Locate the cell with the specified text and output its (x, y) center coordinate. 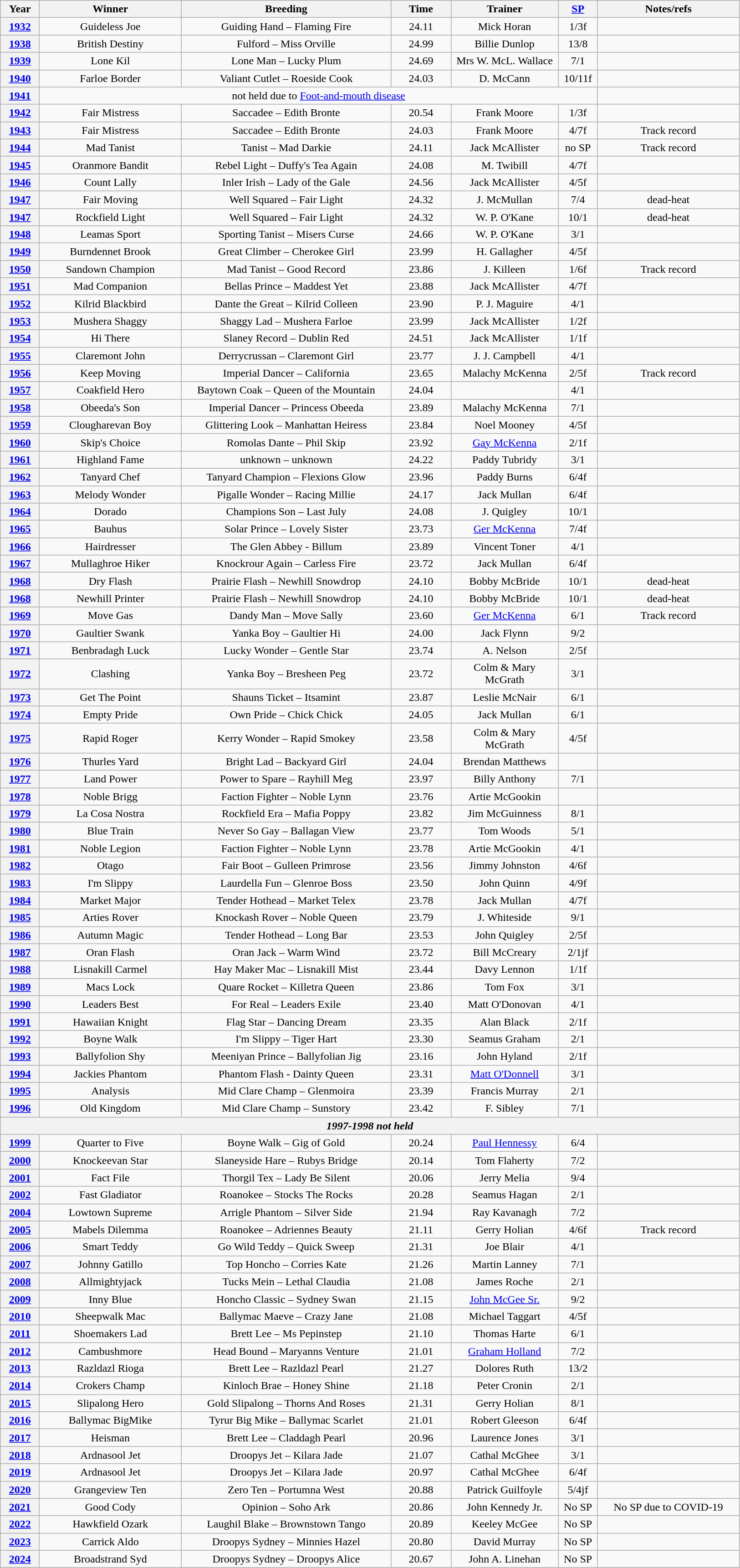
Tender Hothead – Long Bar (286, 935)
Tucks Mein – Lethal Claudia (286, 1282)
1979 (20, 814)
1984 (20, 900)
Bellas Prince – Maddest Yet (286, 286)
1982 (20, 866)
Heisman (110, 1438)
1957 (20, 390)
Tom Flaherty (505, 1160)
Dante the Great – Kilrid Colleen (286, 304)
1973 (20, 697)
2023 (20, 1542)
1963 (20, 494)
24.22 (421, 460)
No SP due to COVID-19 (669, 1507)
Fair Boot – Gulleen Primrose (286, 866)
1970 (20, 633)
Never So Gay – Ballagan View (286, 831)
2021 (20, 1507)
Rapid Roger (110, 738)
24.66 (421, 235)
Valiant Cutlet – Roeside Cook (286, 78)
1953 (20, 321)
Broadstrand Syd (110, 1559)
Paddy Tubridy (505, 460)
David Murray (505, 1542)
Trainer (505, 9)
21.10 (421, 1333)
2007 (20, 1264)
Jack Flynn (505, 633)
23.35 (421, 1021)
Boyne Walk (110, 1039)
Peter Cronin (505, 1386)
Romolas Dante – Phil Skip (286, 442)
Flag Star – Dancing Dream (286, 1021)
1991 (20, 1021)
Roanokee – Stocks The Rocks (286, 1195)
Derrycrussan – Claremont Girl (286, 356)
Mad Companion (110, 286)
Bauhus (110, 529)
1992 (20, 1039)
Tanyard Chef (110, 477)
20.86 (421, 1507)
Phantom Flash - Dainty Queen (286, 1073)
SP (578, 9)
24.05 (421, 715)
Fast Gladiator (110, 1195)
Ballyfolion Shy (110, 1056)
Boyne Walk – Gig of Gold (286, 1143)
23.58 (421, 738)
Shaggy Lad – Mushera Farloe (286, 321)
Smart Teddy (110, 1247)
D. McCann (505, 78)
23.50 (421, 883)
1996 (20, 1108)
Brett Lee – Razldazl Pearl (286, 1369)
Razldazl Rioga (110, 1369)
23.40 (421, 1004)
John A. Linehan (505, 1559)
Pigalle Wonder – Racing Millie (286, 494)
2017 (20, 1438)
1989 (20, 987)
20.06 (421, 1178)
Head Bound – Maryanns Venture (286, 1351)
5/4jf (578, 1490)
Jim McGuinness (505, 814)
24.17 (421, 494)
Jerry Melia (505, 1178)
1966 (20, 547)
2/1jf (578, 952)
Jackies Phantom (110, 1073)
Leamas Sport (110, 235)
Laurdella Fun – Glenroe Boss (286, 883)
Mrs W. McL. Wallace (505, 61)
1986 (20, 935)
2016 (20, 1420)
23.87 (421, 697)
Oranmore Bandit (110, 165)
1943 (20, 130)
1995 (20, 1091)
Clashing (110, 674)
1951 (20, 286)
24.00 (421, 633)
20.54 (421, 113)
2018 (20, 1455)
Ray Kavanagh (505, 1212)
Year (20, 9)
23.84 (421, 425)
1954 (20, 338)
Imperial Dancer – Princess Obeeda (286, 408)
J. Killeen (505, 269)
21.26 (421, 1264)
Hi There (110, 338)
1961 (20, 460)
Tanist – Mad Darkie (286, 148)
1974 (20, 715)
Rockfield Light (110, 217)
La Cosa Nostra (110, 814)
Bright Lad – Backyard Girl (286, 761)
Michael Taggart (505, 1316)
Move Gas (110, 616)
1969 (20, 616)
7/4f (578, 529)
Mick Horan (505, 26)
John McGee Sr. (505, 1299)
23.92 (421, 442)
Quare Rocket – Killetra Queen (286, 987)
23.44 (421, 970)
1988 (20, 970)
not held due to Foot-and-mouth disease (319, 96)
1944 (20, 148)
Thurles Yard (110, 761)
20.96 (421, 1438)
Patrick Guilfoyle (505, 1490)
Brendan Matthews (505, 761)
Zero Ten – Portumna West (286, 1490)
Gay McKenna (505, 442)
21.94 (421, 1212)
Land Power (110, 779)
Knockeevan Star (110, 1160)
Paul Hennessy (505, 1143)
Shoemakers Lad (110, 1333)
1956 (20, 373)
2004 (20, 1212)
Melody Wonder (110, 494)
Billy Anthony (505, 779)
1940 (20, 78)
Mushera Shaggy (110, 321)
2002 (20, 1195)
10/11f (578, 78)
1938 (20, 44)
Knockash Rover – Noble Queen (286, 918)
Arties Rover (110, 918)
Slaney Record – Dublin Red (286, 338)
Fact File (110, 1178)
1942 (20, 113)
Tyrur Big Mike – Ballymac Scarlet (286, 1420)
9/4 (578, 1178)
Great Climber – Cherokee Girl (286, 252)
Power to Spare – Rayhill Meg (286, 779)
20.24 (421, 1143)
23.56 (421, 866)
4/9f (578, 883)
Oran Flash (110, 952)
British Destiny (110, 44)
Ballymac BigMike (110, 1420)
Grangeview Ten (110, 1490)
21.27 (421, 1369)
Seamus Graham (505, 1039)
Guideless Joe (110, 26)
1964 (20, 512)
2020 (20, 1490)
Highland Fame (110, 460)
Mad Tanist (110, 148)
Mid Clare Champ – Glenmoira (286, 1091)
Martin Lanney (505, 1264)
Roanokee – Adriennes Beauty (286, 1230)
Yanka Boy – Gaultier Hi (286, 633)
Go Wild Teddy – Quick Sweep (286, 1247)
20.97 (421, 1472)
Kilrid Blackbird (110, 304)
2010 (20, 1316)
Glittering Look – Manhattan Heiress (286, 425)
23.39 (421, 1091)
1980 (20, 831)
23.16 (421, 1056)
Kerry Wonder – Rapid Smokey (286, 738)
Market Major (110, 900)
Coakfield Hero (110, 390)
Arrigle Phantom – Silver Side (286, 1212)
1975 (20, 738)
1971 (20, 650)
Mid Clare Champ – Sunstory (286, 1108)
2000 (20, 1160)
M. Twibill (505, 165)
1945 (20, 165)
1955 (20, 356)
Tom Fox (505, 987)
Imperial Dancer – California (286, 373)
24.99 (421, 44)
Laughil Blake – Brownstown Tango (286, 1524)
Noble Legion (110, 848)
Farloe Border (110, 78)
5/1 (578, 831)
Davy Lennon (505, 970)
23.76 (421, 797)
Laurence Jones (505, 1438)
24.56 (421, 182)
1994 (20, 1073)
23.96 (421, 477)
1976 (20, 761)
2009 (20, 1299)
20.80 (421, 1542)
1959 (20, 425)
20.89 (421, 1524)
Bill McCreary (505, 952)
Dry Flash (110, 581)
2024 (20, 1559)
Lucky Wonder – Gentle Star (286, 650)
Dolores Ruth (505, 1369)
Old Kingdom (110, 1108)
Fulford – Miss Orville (286, 44)
2022 (20, 1524)
no SP (578, 148)
Lone Kil (110, 61)
Meeniyan Prince – Ballyfolian Jig (286, 1056)
Blue Train (110, 831)
Get The Point (110, 697)
P. J. Maguire (505, 304)
Analysis (110, 1091)
Dorado (110, 512)
Empty Pride (110, 715)
2012 (20, 1351)
John Quigley (505, 935)
1949 (20, 252)
Robert Gleeson (505, 1420)
1983 (20, 883)
John Quinn (505, 883)
1960 (20, 442)
Top Honcho – Corries Kate (286, 1264)
23.60 (421, 616)
Francis Murray (505, 1091)
21.15 (421, 1299)
Allmightyjack (110, 1282)
I'm Slippy (110, 883)
1941 (20, 96)
Skip's Choice (110, 442)
Autumn Magic (110, 935)
Carrick Aldo (110, 1542)
Sandown Champion (110, 269)
23.82 (421, 814)
23.88 (421, 286)
Sporting Tanist – Misers Curse (286, 235)
23.97 (421, 779)
1939 (20, 61)
1950 (20, 269)
Breeding (286, 9)
Noble Brigg (110, 797)
1932 (20, 26)
2001 (20, 1178)
John Kennedy Jr. (505, 1507)
A. Nelson (505, 650)
Own Pride – Chick Chick (286, 715)
1987 (20, 952)
Noel Mooney (505, 425)
1/6f (578, 269)
1978 (20, 797)
1946 (20, 182)
1981 (20, 848)
J. Quigley (505, 512)
Hawaiian Knight (110, 1021)
Benbradagh Luck (110, 650)
Inny Blue (110, 1299)
Rockfield Era – Mafia Poppy (286, 814)
Shauns Ticket – Itsamint (286, 697)
23.65 (421, 373)
Mabels Dilemma (110, 1230)
J. McMullan (505, 199)
1952 (20, 304)
Mullaghroe Hiker (110, 564)
Clougharevan Boy (110, 425)
Matt O'Donnell (505, 1073)
Slipalong Hero (110, 1403)
2008 (20, 1282)
Joe Blair (505, 1247)
Thomas Harte (505, 1333)
F. Sibley (505, 1108)
2011 (20, 1333)
20.67 (421, 1559)
23.42 (421, 1108)
Thorgil Tex – Lady Be Silent (286, 1178)
Tom Woods (505, 831)
Droopys Sydney – Minnies Hazel (286, 1542)
Otago (110, 866)
Cambushmore (110, 1351)
Jimmy Johnston (505, 866)
1977 (20, 779)
Tender Hothead – Market Telex (286, 900)
20.14 (421, 1160)
24.69 (421, 61)
23.30 (421, 1039)
1965 (20, 529)
Opinion – Soho Ark (286, 1507)
1993 (20, 1056)
20.88 (421, 1490)
23.73 (421, 529)
Leaders Best (110, 1004)
For Real – Leaders Exile (286, 1004)
Count Lally (110, 182)
24.51 (421, 338)
Lone Man – Lucky Plum (286, 61)
Hairdresser (110, 547)
1985 (20, 918)
23.53 (421, 935)
1990 (20, 1004)
Guiding Hand – Flaming Fire (286, 26)
Baytown Coak – Queen of the Mountain (286, 390)
Gold Slipalong – Thorns And Roses (286, 1403)
Honcho Classic – Sydney Swan (286, 1299)
1958 (20, 408)
Oran Jack – Warm Wind (286, 952)
2019 (20, 1472)
23.79 (421, 918)
unknown – unknown (286, 460)
Sheepwalk Mac (110, 1316)
Quarter to Five (110, 1143)
Crokers Champ (110, 1386)
23.90 (421, 304)
1967 (20, 564)
20.28 (421, 1195)
Ballymac Maeve – Crazy Jane (286, 1316)
Alan Black (505, 1021)
7/4 (578, 199)
Inler Irish – Lady of the Gale (286, 182)
Dandy Man – Move Sally (286, 616)
Burndennet Brook (110, 252)
Matt O'Donovan (505, 1004)
James Roche (505, 1282)
Notes/refs (669, 9)
2014 (20, 1386)
The Glen Abbey - Billum (286, 547)
Yanka Boy – Bresheen Peg (286, 674)
John Hyland (505, 1056)
2005 (20, 1230)
Rebel Light – Duffy's Tea Again (286, 165)
23.74 (421, 650)
Newhill Printer (110, 598)
Champions Son – Last July (286, 512)
Gaultier Swank (110, 633)
Graham Holland (505, 1351)
2015 (20, 1403)
23.31 (421, 1073)
21.11 (421, 1230)
2013 (20, 1369)
1948 (20, 235)
Fair Moving (110, 199)
Johnny Gatillo (110, 1264)
Seamus Hagan (505, 1195)
2006 (20, 1247)
Knockrour Again – Carless Fire (286, 564)
Keep Moving (110, 373)
Hay Maker Mac – Lisnakill Mist (286, 970)
Macs Lock (110, 987)
Brett Lee – Claddagh Pearl (286, 1438)
Slaneyside Hare – Rubys Bridge (286, 1160)
21.18 (421, 1386)
Claremont John (110, 356)
Billie Dunlop (505, 44)
1/2f (578, 321)
Winner (110, 9)
13/8 (578, 44)
Tanyard Champion – Flexions Glow (286, 477)
Vincent Toner (505, 547)
Lowtown Supreme (110, 1212)
13/2 (578, 1369)
J. Whiteside (505, 918)
1999 (20, 1143)
Kinloch Brae – Honey Shine (286, 1386)
Leslie McNair (505, 697)
1997-1998 not held (370, 1126)
21.07 (421, 1455)
1972 (20, 674)
Time (421, 9)
6/4 (578, 1143)
Obeeda's Son (110, 408)
I'm Slippy – Tiger Hart (286, 1039)
Good Cody (110, 1507)
9/1 (578, 918)
H. Gallagher (505, 252)
Hawkfield Ozark (110, 1524)
J. J. Campbell (505, 356)
Solar Prince – Lovely Sister (286, 529)
Keeley McGee (505, 1524)
Lisnakill Carmel (110, 970)
Mad Tanist – Good Record (286, 269)
1962 (20, 477)
Paddy Burns (505, 477)
Droopys Sydney – Droopys Alice (286, 1559)
Brett Lee – Ms Pepinstep (286, 1333)
